Output the [x, y] coordinate of the center of the cell containing the given text.  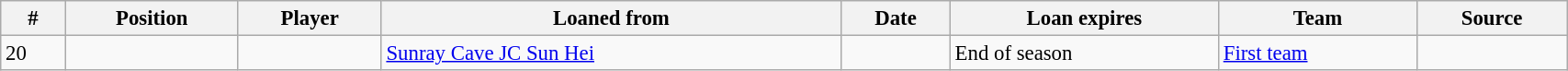
Loaned from [612, 18]
# [33, 18]
Position [152, 18]
Date [897, 18]
Player [310, 18]
Loan expires [1084, 18]
Source [1492, 18]
20 [33, 53]
Sunray Cave JC Sun Hei [612, 53]
First team [1317, 53]
End of season [1084, 53]
Team [1317, 18]
